Detect which cell encompasses the target text, then output its [x, y] center coordinate. 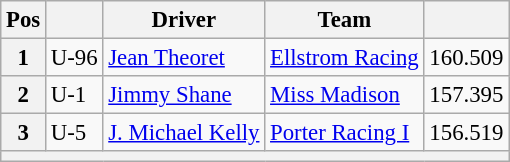
157.395 [466, 95]
Jean Theoret [184, 58]
U-96 [74, 58]
Team [344, 20]
Miss Madison [344, 95]
U-5 [74, 133]
Jimmy Shane [184, 95]
J. Michael Kelly [184, 133]
Driver [184, 20]
Ellstrom Racing [344, 58]
U-1 [74, 95]
Pos [24, 20]
1 [24, 58]
156.519 [466, 133]
2 [24, 95]
160.509 [466, 58]
3 [24, 133]
Porter Racing I [344, 133]
